Return (X, Y) of the center of cell containing provided text 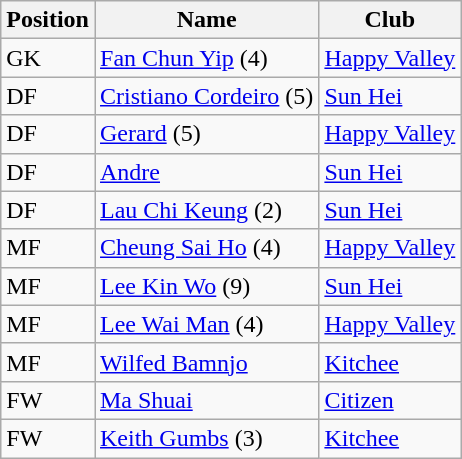
Citizen (390, 400)
Cheung Sai Ho (4) (206, 248)
Lau Chi Keung (2) (206, 210)
Ma Shuai (206, 400)
Lee Wai Man (4) (206, 324)
Lee Kin Wo (9) (206, 286)
Cristiano Cordeiro (5) (206, 96)
Fan Chun Yip (4) (206, 58)
Wilfed Bamnjo (206, 362)
Position (48, 20)
Name (206, 20)
Club (390, 20)
GK (48, 58)
Gerard (5) (206, 134)
Andre (206, 172)
Keith Gumbs (3) (206, 438)
